Return [X, Y] of the center of cell containing provided text 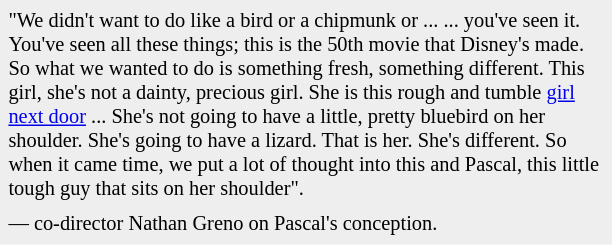
— co-director Nathan Greno on Pascal's conception. [306, 224]
